Search for the cell housing the specified text and yield its (X, Y) center coordinate. 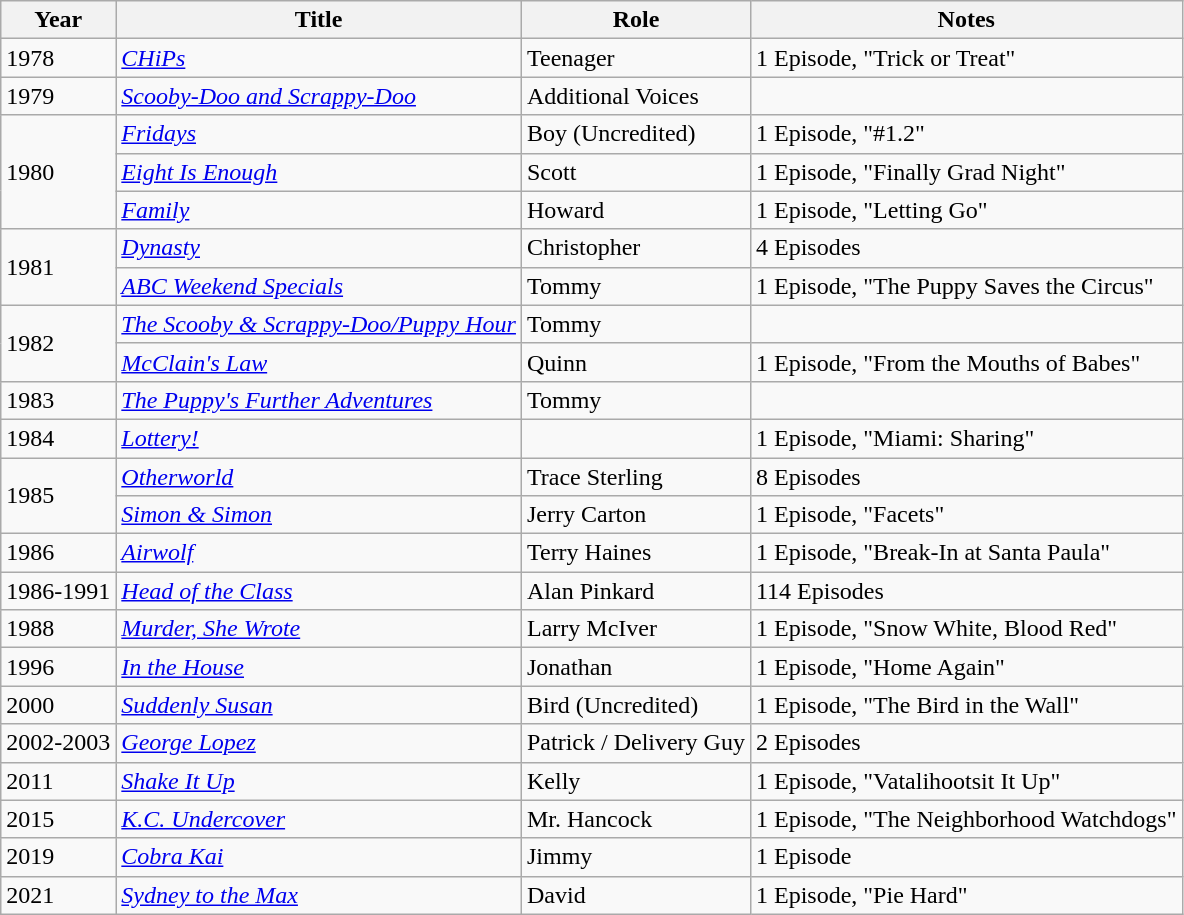
Role (636, 20)
Eight Is Enough (319, 172)
Family (319, 210)
Simon & Simon (319, 515)
2019 (58, 857)
1 Episode, "Pie Hard" (966, 895)
1996 (58, 667)
Otherworld (319, 477)
The Scooby & Scrappy-Doo/Puppy Hour (319, 324)
114 Episodes (966, 591)
2015 (58, 819)
Teenager (636, 58)
1978 (58, 58)
4 Episodes (966, 248)
Patrick / Delivery Guy (636, 743)
1983 (58, 400)
Head of the Class (319, 591)
Title (319, 20)
Howard (636, 210)
K.C. Undercover (319, 819)
1 Episode, "The Puppy Saves the Circus" (966, 286)
George Lopez (319, 743)
1 Episode, "From the Mouths of Babes" (966, 362)
1 Episode, "Letting Go" (966, 210)
Terry Haines (636, 553)
McClain's Law (319, 362)
Additional Voices (636, 96)
1981 (58, 267)
1 Episode, "The Neighborhood Watchdogs" (966, 819)
1 Episode, "Break-In at Santa Paula" (966, 553)
1 Episode, "Trick or Treat" (966, 58)
2 Episodes (966, 743)
Lottery! (319, 438)
Scott (636, 172)
1 Episode, "Finally Grad Night" (966, 172)
Shake It Up (319, 781)
CHiPs (319, 58)
Quinn (636, 362)
Jimmy (636, 857)
Suddenly Susan (319, 705)
1986-1991 (58, 591)
Trace Sterling (636, 477)
Bird (Uncredited) (636, 705)
Cobra Kai (319, 857)
2011 (58, 781)
ABC Weekend Specials (319, 286)
1 Episode, "Facets" (966, 515)
Fridays (319, 134)
1 Episode, "Miami: Sharing" (966, 438)
Larry McIver (636, 629)
Murder, She Wrote (319, 629)
Mr. Hancock (636, 819)
1 Episode, "Vatalihootsit It Up" (966, 781)
Year (58, 20)
1 Episode, "Home Again" (966, 667)
2021 (58, 895)
1980 (58, 172)
Sydney to the Max (319, 895)
Boy (Uncredited) (636, 134)
Christopher (636, 248)
1 Episode (966, 857)
Airwolf (319, 553)
1 Episode, "Snow White, Blood Red" (966, 629)
1 Episode, "The Bird in the Wall" (966, 705)
Notes (966, 20)
2000 (58, 705)
1 Episode, "#1.2" (966, 134)
1988 (58, 629)
8 Episodes (966, 477)
1985 (58, 496)
1979 (58, 96)
1982 (58, 343)
Dynasty (319, 248)
Jerry Carton (636, 515)
David (636, 895)
Jonathan (636, 667)
1986 (58, 553)
2002-2003 (58, 743)
Kelly (636, 781)
Scooby-Doo and Scrappy-Doo (319, 96)
1984 (58, 438)
In the House (319, 667)
Alan Pinkard (636, 591)
The Puppy's Further Adventures (319, 400)
